Capture the cell that displays the provided text and extract its [x, y] central coordinate. 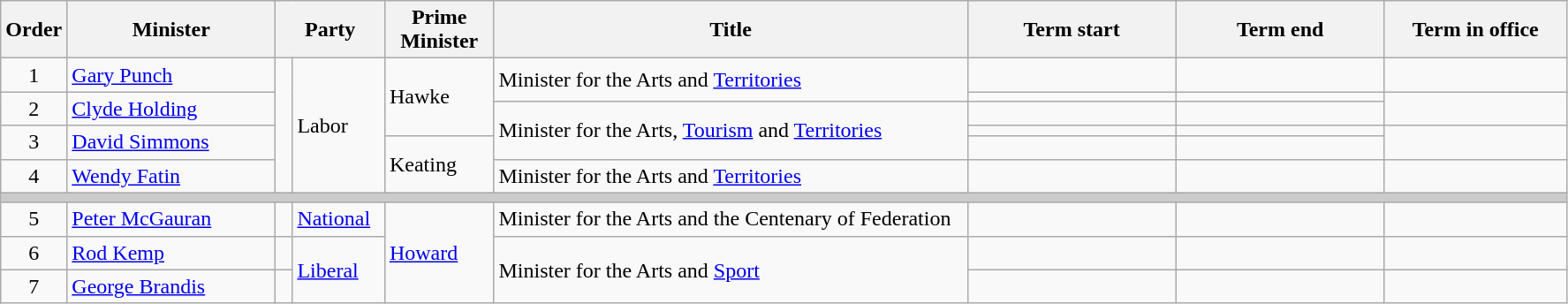
Term end [1280, 30]
Title [731, 30]
1 [34, 75]
Hawke [439, 97]
Order [34, 30]
Labor [339, 125]
7 [34, 286]
David Simmons [171, 142]
6 [34, 253]
Minister [171, 30]
Minister for the Arts and Sport [731, 270]
Clyde Holding [171, 109]
Keating [439, 164]
George Brandis [171, 286]
3 [34, 142]
National [339, 219]
Gary Punch [171, 75]
Prime Minister [439, 30]
Howard [439, 253]
Rod Kemp [171, 253]
Term in office [1475, 30]
Liberal [339, 270]
Party [330, 30]
2 [34, 109]
Minister for the Arts, Tourism and Territories [731, 131]
5 [34, 219]
Wendy Fatin [171, 176]
4 [34, 176]
Term start [1072, 30]
Minister for the Arts and the Centenary of Federation [731, 219]
Peter McGauran [171, 219]
